Find where the given text appears and provide that cell's center as (X, Y) coordinate. 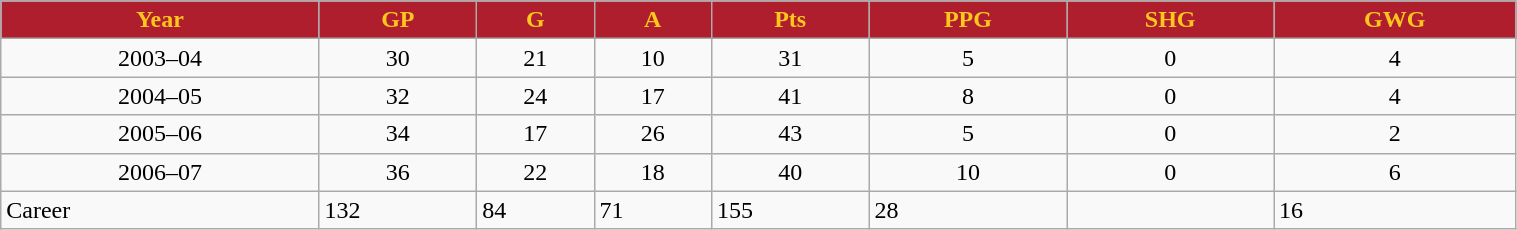
41 (790, 96)
71 (652, 210)
40 (790, 172)
26 (652, 134)
21 (536, 58)
36 (398, 172)
8 (968, 96)
31 (790, 58)
2004–05 (160, 96)
24 (536, 96)
132 (398, 210)
22 (536, 172)
6 (1395, 172)
18 (652, 172)
155 (790, 210)
GP (398, 20)
G (536, 20)
SHG (1170, 20)
34 (398, 134)
PPG (968, 20)
GWG (1395, 20)
2006–07 (160, 172)
16 (1395, 210)
2005–06 (160, 134)
28 (968, 210)
2 (1395, 134)
32 (398, 96)
A (652, 20)
Career (160, 210)
30 (398, 58)
2003–04 (160, 58)
43 (790, 134)
84 (536, 210)
Year (160, 20)
Pts (790, 20)
